For the text-containing cell, return its midpoint in [x, y] coordinate format. 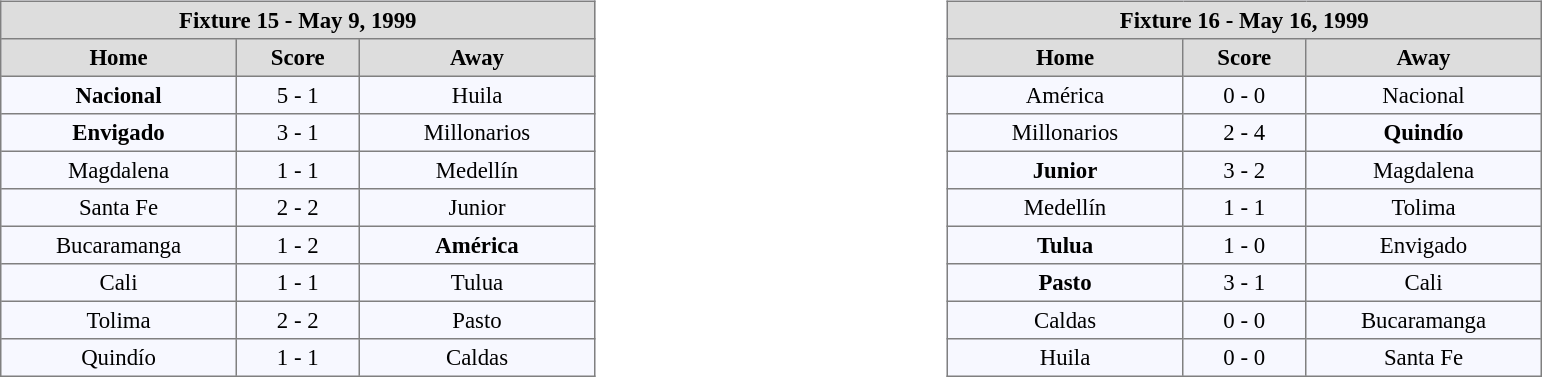
1 - 2 [298, 245]
Fixture 16 - May 16, 1999 [1244, 20]
Fixture 15 - May 9, 1999 [298, 20]
1 - 0 [1244, 245]
3 - 2 [1244, 170]
2 - 4 [1244, 133]
5 - 1 [298, 95]
